Provide the [x, y] coordinate of the cell's center where the given text is located.  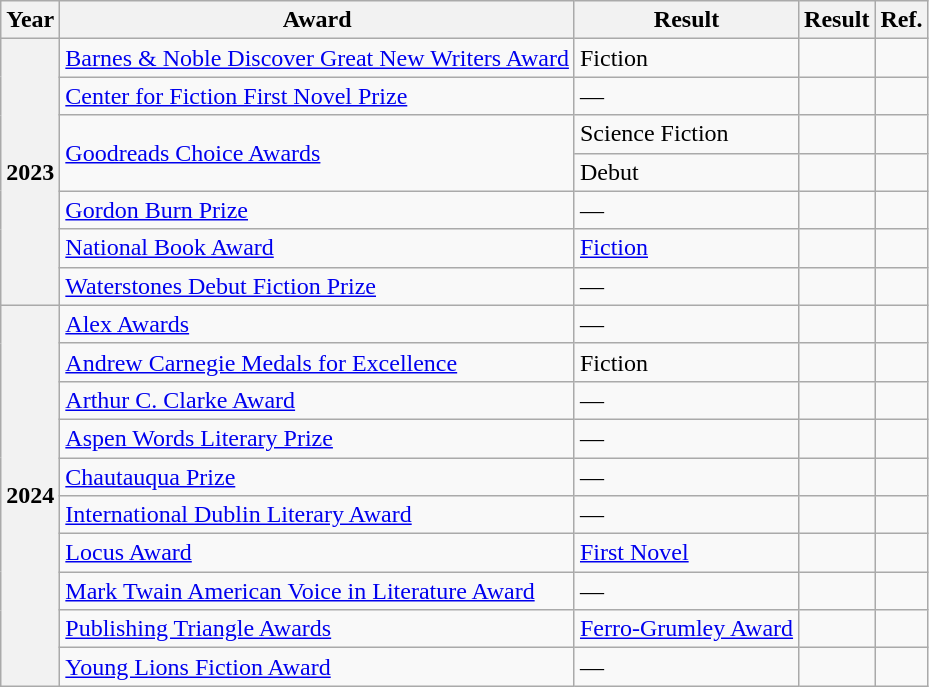
Andrew Carnegie Medals for Excellence [318, 362]
International Dublin Literary Award [318, 515]
Arthur C. Clarke Award [318, 400]
Locus Award [318, 553]
Alex Awards [318, 324]
Aspen Words Literary Prize [318, 438]
First Novel [686, 553]
2024 [30, 496]
Gordon Burn Prize [318, 210]
Center for Fiction First Novel Prize [318, 96]
Goodreads Choice Awards [318, 153]
Barnes & Noble Discover Great New Writers Award [318, 58]
Publishing Triangle Awards [318, 629]
Waterstones Debut Fiction Prize [318, 286]
Ferro-Grumley Award [686, 629]
2023 [30, 172]
Year [30, 20]
Ref. [902, 20]
Science Fiction [686, 134]
Chautauqua Prize [318, 477]
Mark Twain American Voice in Literature Award [318, 591]
Young Lions Fiction Award [318, 667]
Debut [686, 172]
National Book Award [318, 248]
Award [318, 20]
